Provide the (X, Y) coordinate of the cell's center where the given text is located.  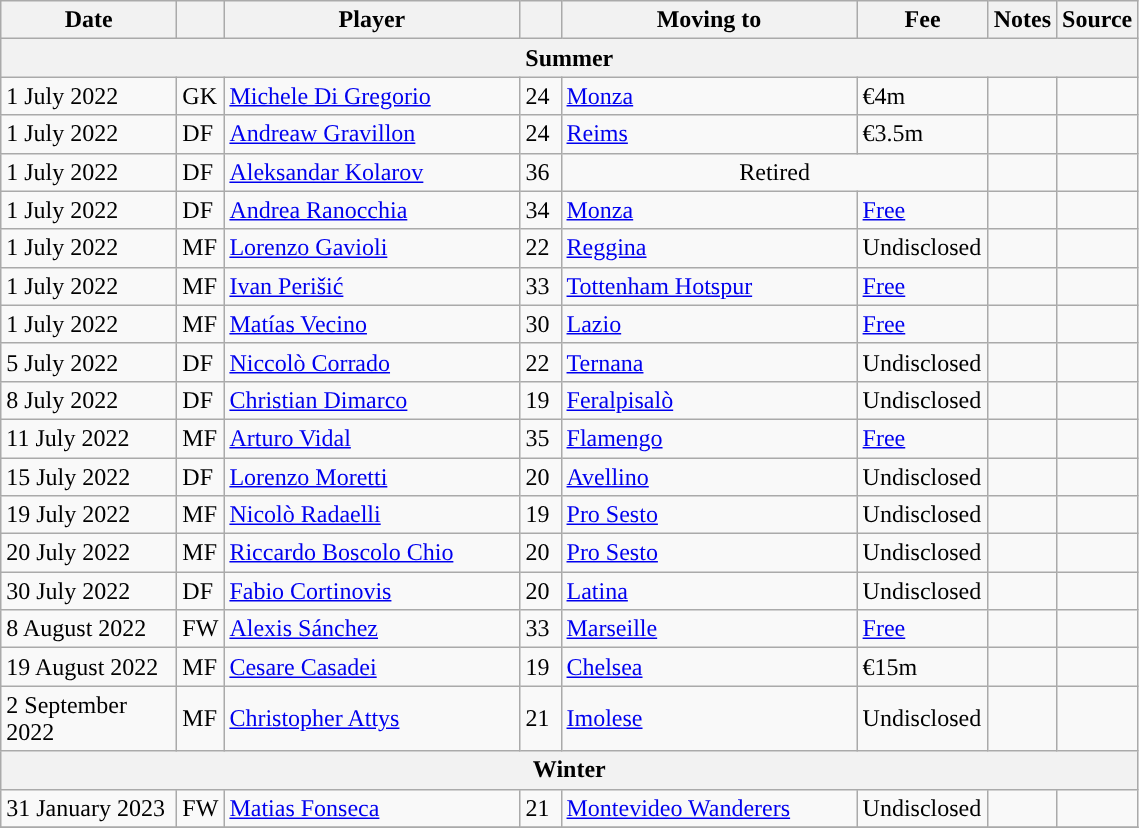
GK (200, 96)
2 September 2022 (89, 718)
Tottenham Hotspur (709, 286)
Retired (774, 172)
Ternana (709, 362)
Matias Fonseca (372, 808)
Nicolò Radaelli (372, 515)
Lorenzo Moretti (372, 477)
Aleksandar Kolarov (372, 172)
35 (540, 438)
Matías Vecino (372, 324)
8 July 2022 (89, 400)
Feralpisalò (709, 400)
€3.5m (922, 134)
Michele Di Gregorio (372, 96)
5 July 2022 (89, 362)
Marseille (709, 629)
Alexis Sánchez (372, 629)
Avellino (709, 477)
Christian Dimarco (372, 400)
Date (89, 20)
15 July 2022 (89, 477)
Moving to (709, 20)
36 (540, 172)
Latina (709, 591)
Andrea Ranocchia (372, 210)
8 August 2022 (89, 629)
Lorenzo Gavioli (372, 248)
Ivan Perišić (372, 286)
Source (1098, 20)
31 January 2023 (89, 808)
Reims (709, 134)
Riccardo Boscolo Chio (372, 553)
Cesare Casadei (372, 667)
Summer (570, 58)
Fabio Cortinovis (372, 591)
Christopher Attys (372, 718)
Winter (570, 770)
Andreaw Gravillon (372, 134)
Reggina (709, 248)
€4m (922, 96)
Chelsea (709, 667)
20 July 2022 (89, 553)
30 (540, 324)
Lazio (709, 324)
€15m (922, 667)
30 July 2022 (89, 591)
11 July 2022 (89, 438)
Imolese (709, 718)
Arturo Vidal (372, 438)
Notes (1022, 20)
Montevideo Wanderers (709, 808)
Fee (922, 20)
19 July 2022 (89, 515)
Niccolò Corrado (372, 362)
Flamengo (709, 438)
Player (372, 20)
19 August 2022 (89, 667)
34 (540, 210)
